Output the (x, y) coordinate of the center of the cell containing the given text.  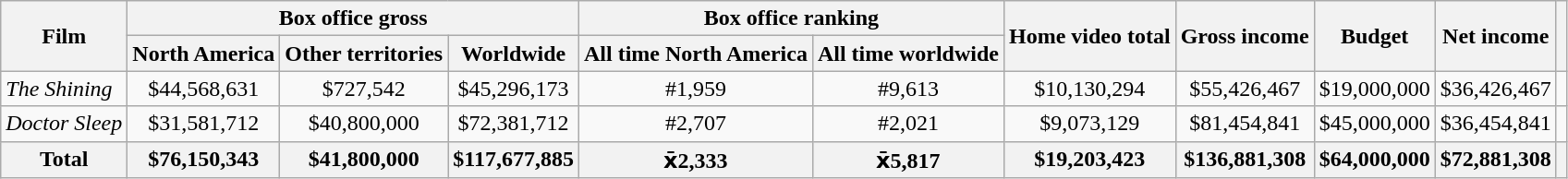
$19,000,000 (1375, 89)
$727,542 (364, 89)
$117,677,885 (514, 160)
$81,454,841 (1245, 124)
Budget (1375, 36)
Total (65, 160)
$45,296,173 (514, 89)
#2,707 (695, 124)
$136,881,308 (1245, 160)
The Shining (65, 89)
All time worldwide (907, 54)
$19,203,423 (1089, 160)
$72,381,712 (514, 124)
Other territories (364, 54)
$10,130,294 (1089, 89)
Box office gross (353, 18)
x̄5,817 (907, 160)
$36,454,841 (1495, 124)
#9,613 (907, 89)
$45,000,000 (1375, 124)
Home video total (1089, 36)
$72,881,308 (1495, 160)
Worldwide (514, 54)
$41,800,000 (364, 160)
#2,021 (907, 124)
$44,568,631 (203, 89)
$36,426,467 (1495, 89)
North America (203, 54)
All time North America (695, 54)
Box office ranking (791, 18)
$31,581,712 (203, 124)
Gross income (1245, 36)
$64,000,000 (1375, 160)
$40,800,000 (364, 124)
$76,150,343 (203, 160)
x̄2,333 (695, 160)
Net income (1495, 36)
Film (65, 36)
$9,073,129 (1089, 124)
Doctor Sleep (65, 124)
$55,426,467 (1245, 89)
#1,959 (695, 89)
